Locate the cell with the specified text and output its (x, y) center coordinate. 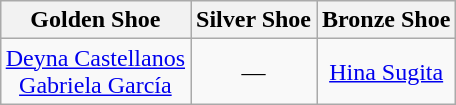
Hina Sugita (386, 72)
Bronze Shoe (386, 20)
Golden Shoe (95, 20)
— (254, 72)
Silver Shoe (254, 20)
Deyna Castellanos Gabriela García (95, 72)
